Search for the cell housing the specified text and yield its [x, y] center coordinate. 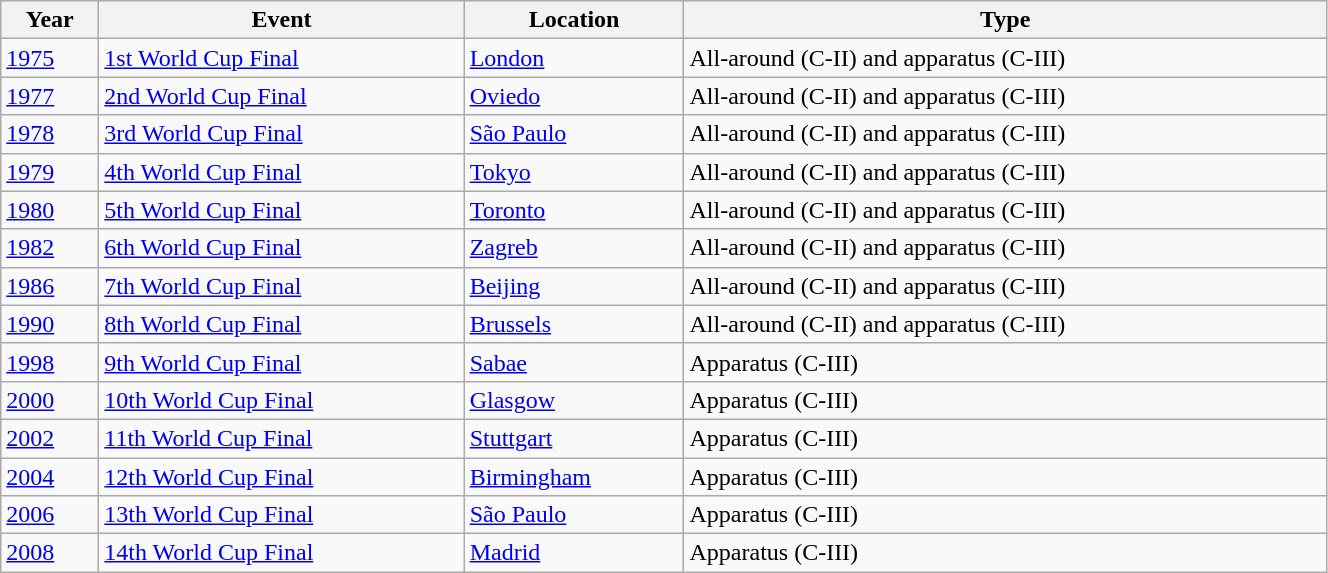
7th World Cup Final [282, 286]
1975 [50, 58]
London [574, 58]
1998 [50, 362]
2008 [50, 553]
Beijing [574, 286]
1978 [50, 134]
2nd World Cup Final [282, 96]
Oviedo [574, 96]
1980 [50, 210]
14th World Cup Final [282, 553]
Event [282, 20]
1977 [50, 96]
2006 [50, 515]
Birmingham [574, 477]
2004 [50, 477]
5th World Cup Final [282, 210]
2000 [50, 400]
Madrid [574, 553]
Type [1005, 20]
3rd World Cup Final [282, 134]
Sabae [574, 362]
Location [574, 20]
1990 [50, 324]
13th World Cup Final [282, 515]
Year [50, 20]
Brussels [574, 324]
6th World Cup Final [282, 248]
1986 [50, 286]
Toronto [574, 210]
Stuttgart [574, 438]
8th World Cup Final [282, 324]
9th World Cup Final [282, 362]
Tokyo [574, 172]
12th World Cup Final [282, 477]
1979 [50, 172]
Zagreb [574, 248]
11th World Cup Final [282, 438]
1st World Cup Final [282, 58]
Glasgow [574, 400]
10th World Cup Final [282, 400]
1982 [50, 248]
2002 [50, 438]
4th World Cup Final [282, 172]
